Pinpoint the cell where the given text exists, returning its (x, y) midpoint coordinate. 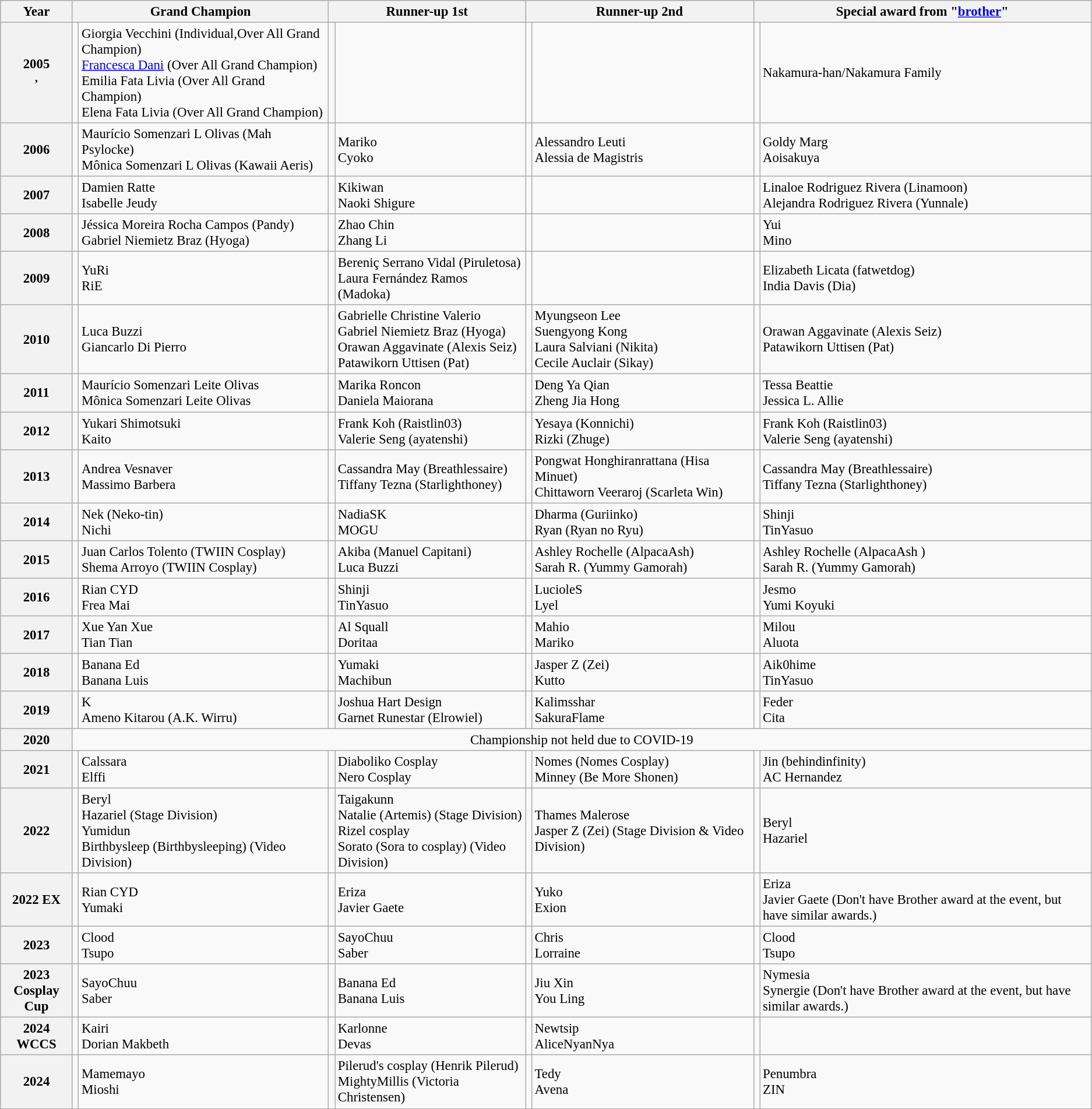
Maurício Somenzari Leite OlivasMônica Somenzari Leite Olivas (204, 393)
KalimssharSakuraFlame (642, 710)
2010 (36, 340)
YumakiMachibun (430, 673)
NymesiaSynergie (Don't have Brother award at the event, but have similar awards.) (925, 991)
ErizaJavier Gaete (430, 900)
2019 (36, 710)
Elizabeth Licata (fatwetdog)India Davis (Dia) (925, 279)
YukoExion (642, 900)
2020 (36, 740)
TedyAvena (642, 1082)
YuiMino (925, 233)
2017 (36, 635)
Rian CYDFrea Mai (204, 597)
Alessandro LeutiAlessia de Magistris (642, 150)
Damien RatteIsabelle Jeudy (204, 196)
Joshua Hart DesignGarnet Runestar (Elrowiel) (430, 710)
CalssaraElffi (204, 769)
JesmoYumi Koyuki (925, 597)
Deng Ya QianZheng Jia Hong (642, 393)
Jasper Z (Zei)Kutto (642, 673)
2012 (36, 431)
2022 EX (36, 900)
Runner-up 1st (427, 12)
Xue Yan XueTian Tian (204, 635)
PenumbraZIN (925, 1082)
2014 (36, 522)
MahioMariko (642, 635)
KikiwanNaoki Shigure (430, 196)
2009 (36, 279)
Pilerud's cosplay (Henrik Pilerud)MightyMillis (Victoria Christensen) (430, 1082)
Yesaya (Konnichi)Rizki (Zhuge) (642, 431)
Thames MaleroseJasper Z (Zei) (Stage Division & Video Division) (642, 831)
Year (36, 12)
Rian CYDYumaki (204, 900)
Jiu XinYou Ling (642, 991)
Maurício Somenzari L Olivas (Mah Psylocke)Mônica Somenzari L Olivas (Kawaii Aeris) (204, 150)
Nomes (Nomes Cosplay) Minney (Be More Shonen) (642, 769)
Jin (behindinfinity)AC Hernandez (925, 769)
Nakamura-han/Nakamura Family (925, 73)
Bereniç Serrano Vidal (Piruletosa)Laura Fernández Ramos (Madoka) (430, 279)
LucioleSLyel (642, 597)
2011 (36, 393)
TaigakunnNatalie (Artemis) (Stage Division)Rizel cosplaySorato (Sora to cosplay) (Video Division) (430, 831)
FederCita (925, 710)
KarlonneDevas (430, 1036)
2006 (36, 150)
MamemayoMioshi (204, 1082)
KairiDorian Makbeth (204, 1036)
Championship not held due to COVID-19 (582, 740)
Myungseon LeeSuengyong KongLaura Salviani (Nikita) Cecile Auclair (Sikay) (642, 340)
Akiba (Manuel Capitani)Luca Buzzi (430, 559)
Diaboliko CosplayNero Cosplay (430, 769)
Luca BuzziGiancarlo Di Pierro (204, 340)
Dharma (Guriinko)Ryan (Ryan no Ryu) (642, 522)
YuRiRiE (204, 279)
Ashley Rochelle (AlpacaAsh )Sarah R. (Yummy Gamorah) (925, 559)
ErizaJavier Gaete (Don't have Brother award at the event, but have similar awards.) (925, 900)
Runner-up 2nd (640, 12)
2007 (36, 196)
Al SquallDoritaa (430, 635)
2018 (36, 673)
Jéssica Moreira Rocha Campos (Pandy)Gabriel Niemietz Braz (Hyoga) (204, 233)
Andrea VesnaverMassimo Barbera (204, 476)
Nek (Neko-tin)Nichi (204, 522)
MilouAluota (925, 635)
Grand Champion (200, 12)
Yukari ShimotsukiKaito (204, 431)
Ashley Rochelle (AlpacaAsh)Sarah R. (Yummy Gamorah) (642, 559)
Special award from "brother" (922, 12)
Aik0himeTinYasuo (925, 673)
Juan Carlos Tolento (TWIIN Cosplay)Shema Arroyo (TWIIN Cosplay) (204, 559)
Gabrielle Christine ValerioGabriel Niemietz Braz (Hyoga)Orawan Aggavinate (Alexis Seiz)Patawikorn Uttisen (Pat) (430, 340)
BerylHazariel (925, 831)
Linaloe Rodriguez Rivera (Linamoon)Alejandra Rodriguez Rivera (Yunnale) (925, 196)
NewtsipAliceNyanNya (642, 1036)
2005, (36, 73)
ChrisLorraine (642, 945)
Tessa BeattieJessica L. Allie (925, 393)
2016 (36, 597)
MarikoCyoko (430, 150)
Beryl Hazariel (Stage Division)Yumidun Birthbysleep (Birthbysleeping) (Video Division) (204, 831)
2024 (36, 1082)
Marika RonconDaniela Maiorana (430, 393)
2008 (36, 233)
2021 (36, 769)
KAmeno Kitarou (A.K. Wirru) (204, 710)
2022 (36, 831)
2015 (36, 559)
Orawan Aggavinate (Alexis Seiz)Patawikorn Uttisen (Pat) (925, 340)
NadiaSKMOGU (430, 522)
2023 (36, 945)
2013 (36, 476)
2023Cosplay Cup (36, 991)
Zhao ChinZhang Li (430, 233)
2024 WCCS (36, 1036)
Goldy MargAoisakuya (925, 150)
Pongwat Honghiranrattana (Hisa Minuet)Chittaworn Veeraroj (Scarleta Win) (642, 476)
